Provide the [X, Y] coordinate of the cell's center where the given text is located.  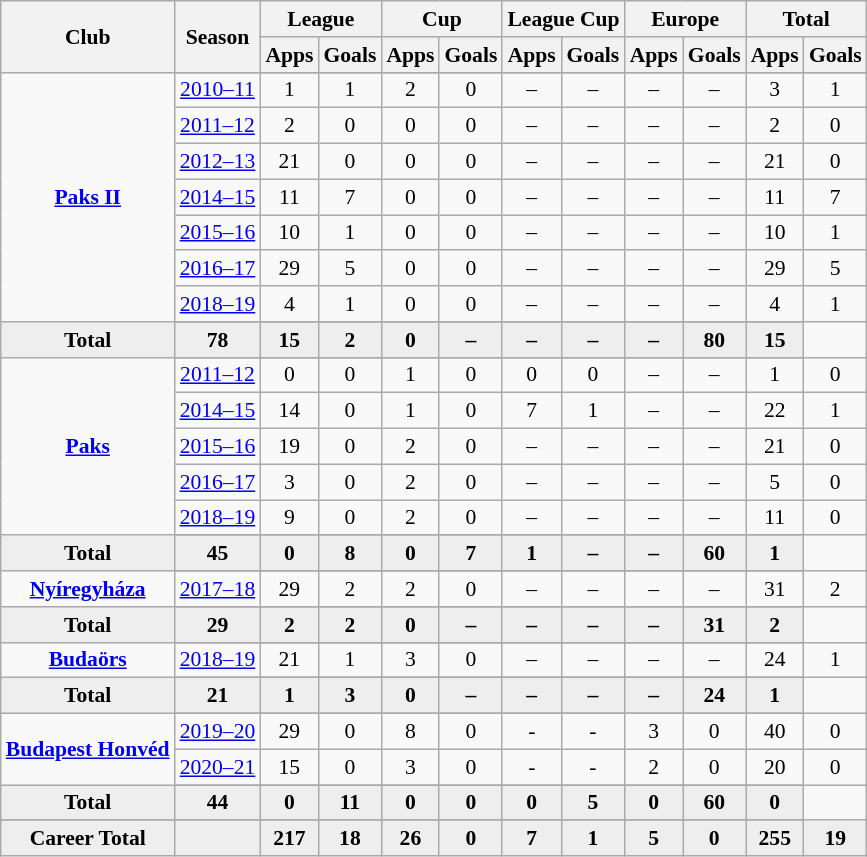
Budapest Honvéd [88, 750]
2012–13 [218, 162]
22 [775, 411]
255 [775, 839]
45 [218, 554]
Club [88, 36]
26 [410, 839]
2010–11 [218, 90]
Nyíregyháza [88, 589]
Paks [88, 446]
14 [289, 411]
Europe [686, 19]
2019–20 [218, 732]
18 [350, 839]
Budaörs [88, 660]
20 [775, 767]
80 [714, 340]
Season [218, 36]
78 [218, 340]
44 [218, 803]
9 [289, 518]
217 [289, 839]
2020–21 [218, 767]
2017–18 [218, 589]
Paks II [88, 196]
League Cup [563, 19]
Cup [442, 19]
40 [775, 732]
Career Total [88, 839]
League [320, 19]
